Provide the [X, Y] coordinate of the cell's center where the given text is located.  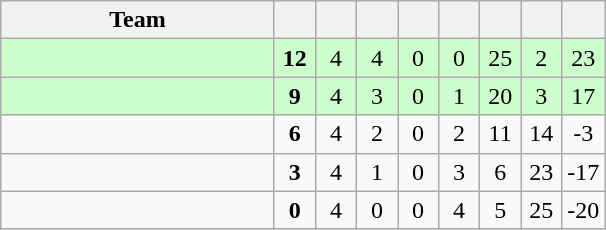
-20 [584, 210]
20 [500, 96]
14 [542, 134]
Team [138, 20]
-3 [584, 134]
17 [584, 96]
11 [500, 134]
9 [294, 96]
12 [294, 58]
-17 [584, 172]
5 [500, 210]
